Search for the cell housing the specified text and yield its (X, Y) center coordinate. 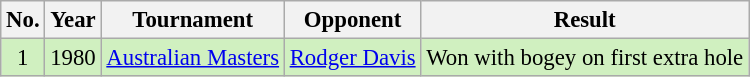
1 (23, 58)
Year (73, 20)
Opponent (352, 20)
Result (585, 20)
Won with bogey on first extra hole (585, 58)
No. (23, 20)
Rodger Davis (352, 58)
Tournament (192, 20)
Australian Masters (192, 58)
1980 (73, 58)
